Determine the (x, y) coordinate at the center of the cell enclosing the given text.  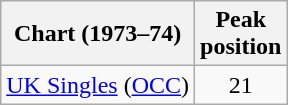
21 (241, 85)
Chart (1973–74) (98, 34)
Peakposition (241, 34)
UK Singles (OCC) (98, 85)
